Find where the given text appears and provide that cell's center as (x, y) coordinate. 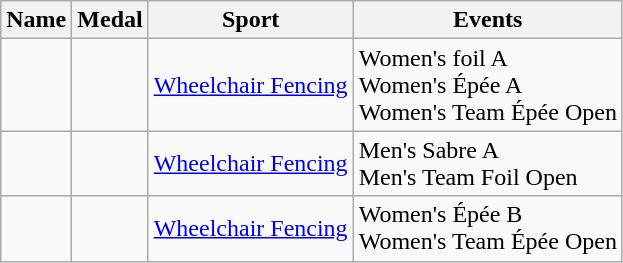
Women's foil A Women's Épée A Women's Team Épée Open (488, 85)
Women's Épée B Women's Team Épée Open (488, 228)
Name (36, 20)
Medal (110, 20)
Sport (250, 20)
Events (488, 20)
Men's Sabre A Men's Team Foil Open (488, 164)
